For the text-containing cell, return its midpoint in (X, Y) coordinate format. 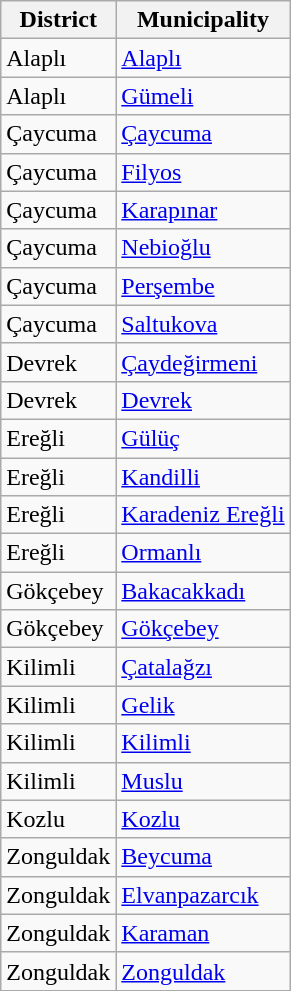
Kandilli (203, 477)
Gülüç (203, 438)
Perşembe (203, 286)
Municipality (203, 20)
Çaydeğirmeni (203, 362)
Filyos (203, 172)
Bakacakkadı (203, 591)
Gümeli (203, 96)
Ormanlı (203, 553)
Gelik (203, 705)
Karaman (203, 933)
Muslu (203, 781)
Nebioğlu (203, 248)
Karapınar (203, 210)
Karadeniz Ereğli (203, 515)
Çatalağzı (203, 667)
Beycuma (203, 857)
District (58, 20)
Saltukova (203, 324)
Elvanpazarcık (203, 895)
